Extract the (x, y) coordinate from the center of the cell holding the provided text.  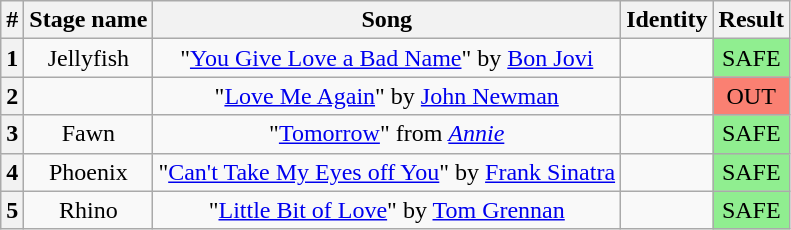
Stage name (88, 20)
OUT (751, 96)
# (12, 20)
Result (751, 20)
2 (12, 96)
Song (387, 20)
5 (12, 210)
Jellyfish (88, 58)
Rhino (88, 210)
3 (12, 134)
"Can't Take My Eyes off You" by Frank Sinatra (387, 172)
Identity (667, 20)
"Tomorrow" from Annie (387, 134)
Phoenix (88, 172)
"Little Bit of Love" by Tom Grennan (387, 210)
"Love Me Again" by John Newman (387, 96)
"You Give Love a Bad Name" by Bon Jovi (387, 58)
1 (12, 58)
4 (12, 172)
Fawn (88, 134)
